Find where the given text appears and provide that cell's center as [x, y] coordinate. 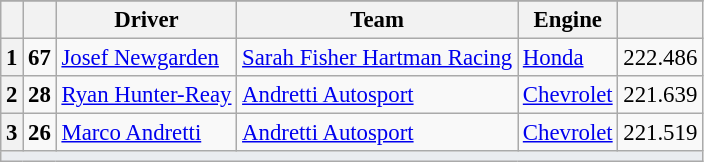
Honda [568, 58]
2 [12, 95]
221.519 [660, 133]
3 [12, 133]
Engine [568, 20]
Marco Andretti [146, 133]
Josef Newgarden [146, 58]
221.639 [660, 95]
Sarah Fisher Hartman Racing [378, 58]
1 [12, 58]
Team [378, 20]
Ryan Hunter-Reay [146, 95]
67 [40, 58]
26 [40, 133]
Driver [146, 20]
222.486 [660, 58]
28 [40, 95]
